Return (x, y) of the center of cell containing provided text 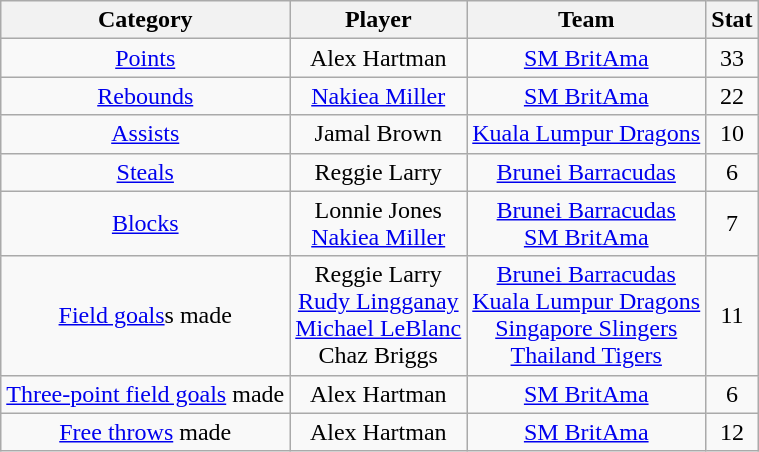
Lonnie Jones Nakiea Miller (378, 224)
Reggie Larry (378, 172)
Blocks (146, 224)
Brunei Barracudas (586, 172)
Assists (146, 134)
Stat (732, 20)
Brunei Barracudas SM BritAma (586, 224)
Player (378, 20)
10 (732, 134)
22 (732, 96)
Reggie Larry Rudy Lingganay Michael LeBlanc Chaz Briggs (378, 316)
Steals (146, 172)
12 (732, 432)
11 (732, 316)
Rebounds (146, 96)
Category (146, 20)
Nakiea Miller (378, 96)
Points (146, 58)
33 (732, 58)
Free throws made (146, 432)
Kuala Lumpur Dragons (586, 134)
Team (586, 20)
Three-point field goals made (146, 394)
Jamal Brown (378, 134)
7 (732, 224)
Brunei Barracudas Kuala Lumpur Dragons Singapore Slingers Thailand Tigers (586, 316)
Field goalss made (146, 316)
